Provide the (x, y) coordinate of the cell's center where the given text is located.  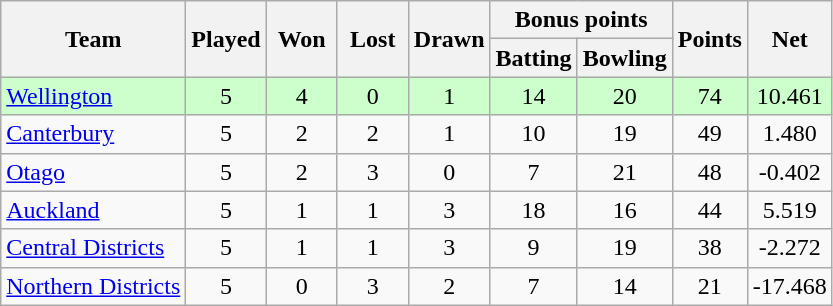
Wellington (94, 96)
38 (710, 248)
1.480 (790, 134)
16 (624, 210)
Central Districts (94, 248)
Auckland (94, 210)
Points (710, 39)
9 (534, 248)
Played (226, 39)
-17.468 (790, 286)
Otago (94, 172)
48 (710, 172)
74 (710, 96)
Drawn (449, 39)
Bowling (624, 58)
-0.402 (790, 172)
Team (94, 39)
Won (302, 39)
Canterbury (94, 134)
49 (710, 134)
10 (534, 134)
18 (534, 210)
20 (624, 96)
Net (790, 39)
Lost (372, 39)
-2.272 (790, 248)
Northern Districts (94, 286)
5.519 (790, 210)
4 (302, 96)
Bonus points (581, 20)
10.461 (790, 96)
Batting (534, 58)
44 (710, 210)
